Detect which cell encompasses the target text, then output its [X, Y] center coordinate. 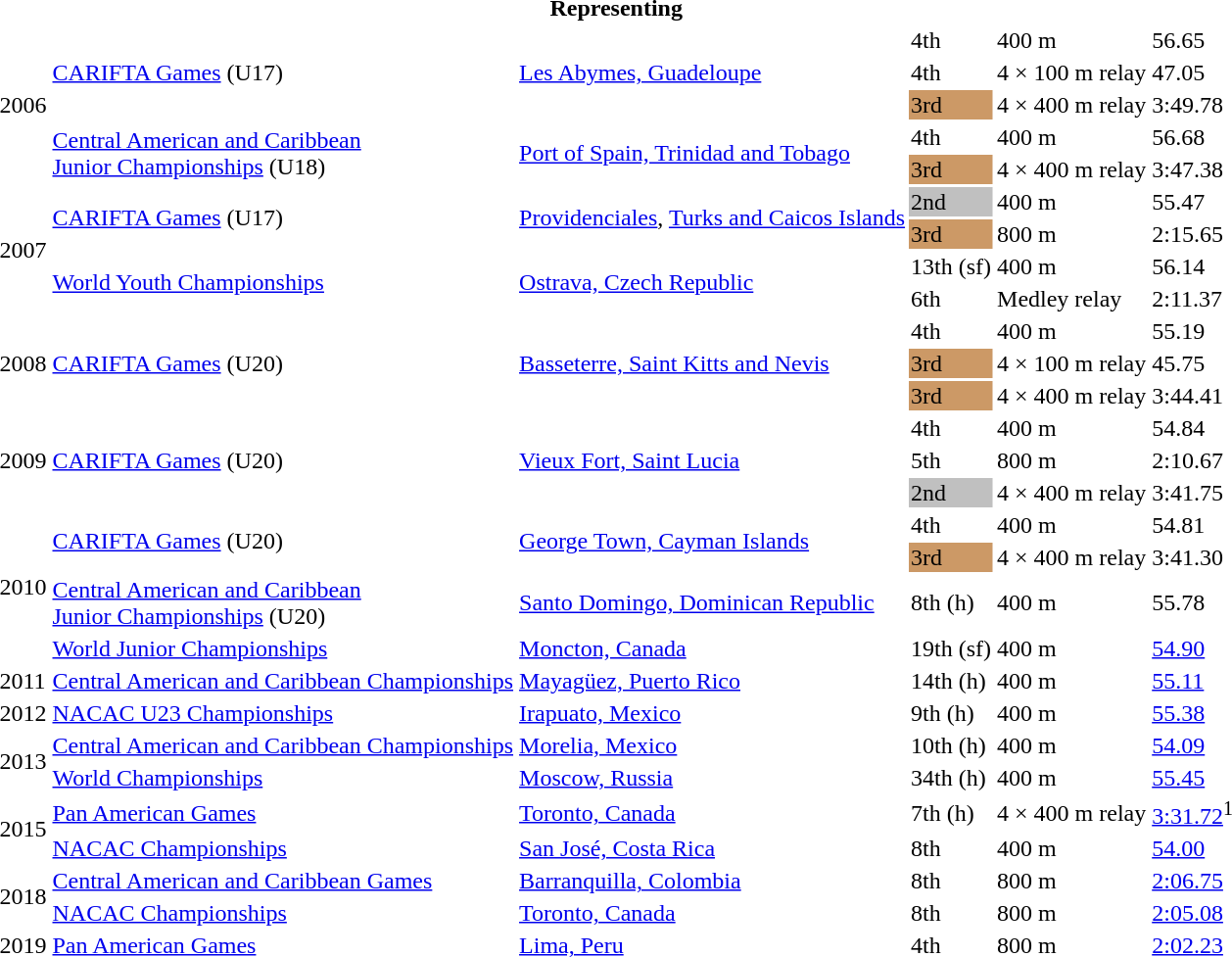
NACAC U23 Championships [283, 713]
8th (h) [952, 603]
34th (h) [952, 778]
Central American and Caribbean Games [283, 881]
Barranquilla, Colombia [713, 881]
7th (h) [952, 813]
Central American and CaribbeanJunior Championships (U20) [283, 603]
World Championships [283, 778]
Moncton, Canada [713, 648]
13th (sf) [952, 266]
World Youth Championships [283, 282]
Pan American Games [283, 813]
Irapuato, Mexico [713, 713]
Providenciales, Turks and Caicos Islands [713, 217]
Les Abymes, Guadeloupe [713, 72]
George Town, Cayman Islands [713, 541]
Port of Spain, Trinidad and Tobago [713, 153]
19th (sf) [952, 648]
Medley relay [1071, 299]
14th (h) [952, 681]
10th (h) [952, 745]
Santo Domingo, Dominican Republic [713, 603]
Vieux Fort, Saint Lucia [713, 460]
Central American and CaribbeanJunior Championships (U18) [283, 153]
Moscow, Russia [713, 778]
San José, Costa Rica [713, 848]
9th (h) [952, 713]
Basseterre, Saint Kitts and Nevis [713, 363]
6th [952, 299]
World Junior Championships [283, 648]
Mayagüez, Puerto Rico [713, 681]
Morelia, Mexico [713, 745]
Ostrava, Czech Republic [713, 282]
5th [952, 460]
